Pinpoint the cell where the given text exists, returning its (x, y) midpoint coordinate. 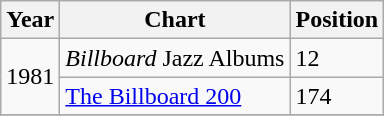
174 (337, 96)
The Billboard 200 (175, 96)
Billboard Jazz Albums (175, 58)
Chart (175, 20)
Year (30, 20)
1981 (30, 77)
Position (337, 20)
12 (337, 58)
